From the cell containing the given text, extract its center point as [X, Y] coordinate. 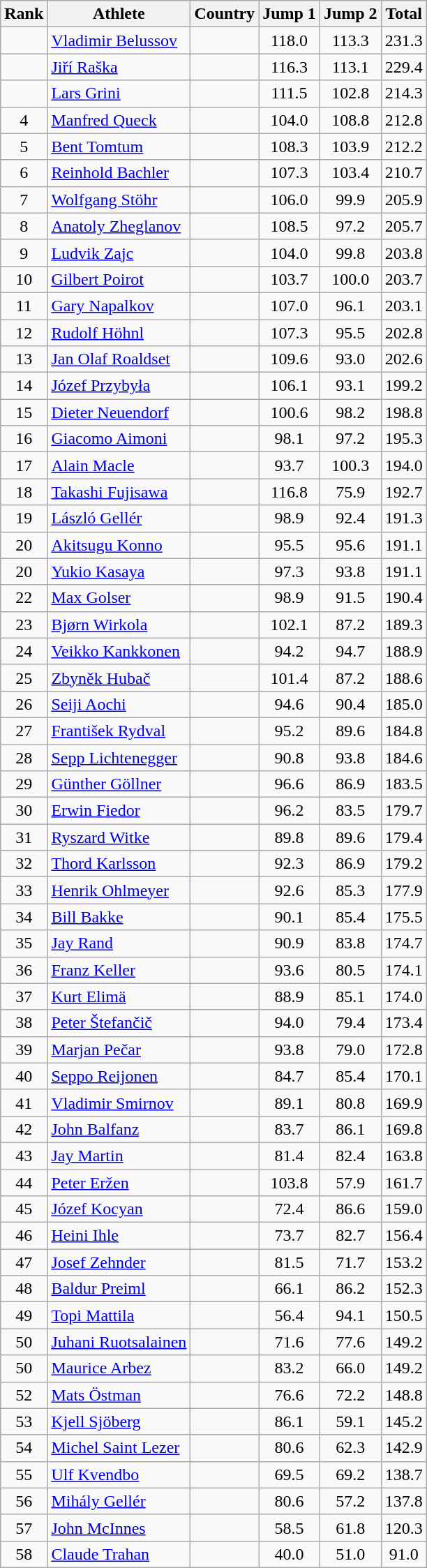
56.4 [290, 1315]
188.6 [403, 678]
Henrik Ohlmeyer [119, 890]
Mats Östman [119, 1395]
22 [24, 598]
Ulf Kvendbo [119, 1474]
194.0 [403, 465]
91.0 [403, 1554]
Baldur Preiml [119, 1289]
88.9 [290, 996]
89.8 [290, 837]
177.9 [403, 890]
László Gellér [119, 518]
Józef Kocyan [119, 1209]
152.3 [403, 1289]
40.0 [290, 1554]
173.4 [403, 1023]
25 [24, 678]
30 [24, 811]
76.6 [290, 1395]
96.6 [290, 784]
Bent Tomtum [119, 147]
Seiji Aochi [119, 704]
Sepp Lichtenegger [119, 757]
Giacomo Aimoni [119, 439]
Jay Martin [119, 1156]
54 [24, 1448]
John Balfanz [119, 1129]
98.2 [350, 412]
Peter Eržen [119, 1183]
94.2 [290, 651]
Wolfgang Stöhr [119, 200]
Max Golser [119, 598]
69.2 [350, 1474]
Bjørn Wirkola [119, 625]
Takashi Fujisawa [119, 492]
57.9 [350, 1183]
66.0 [350, 1368]
103.8 [290, 1183]
Country [225, 14]
229.4 [403, 67]
106.0 [290, 200]
116.3 [290, 67]
17 [24, 465]
184.8 [403, 731]
58.5 [290, 1528]
94.7 [350, 651]
72.4 [290, 1209]
Kurt Elimä [119, 996]
38 [24, 1023]
150.5 [403, 1315]
93.6 [290, 970]
97.3 [290, 572]
Jan Olaf Roaldset [119, 359]
44 [24, 1183]
72.2 [350, 1395]
138.7 [403, 1474]
Franz Keller [119, 970]
Total [403, 14]
Thord Karlsson [119, 864]
109.6 [290, 359]
86.6 [350, 1209]
8 [24, 226]
179.2 [403, 864]
199.2 [403, 386]
24 [24, 651]
179.4 [403, 837]
66.1 [290, 1289]
93.1 [350, 386]
61.8 [350, 1528]
113.1 [350, 67]
Günther Göllner [119, 784]
118.0 [290, 40]
45 [24, 1209]
Jay Rand [119, 943]
202.8 [403, 333]
Topi Mattila [119, 1315]
53 [24, 1421]
Claude Trahan [119, 1554]
159.0 [403, 1209]
92.6 [290, 890]
80.8 [350, 1103]
83.5 [350, 811]
19 [24, 518]
120.3 [403, 1528]
Maurice Arbez [119, 1368]
169.8 [403, 1129]
26 [24, 704]
Heini Ihle [119, 1236]
37 [24, 996]
Alain Macle [119, 465]
174.0 [403, 996]
91.5 [350, 598]
7 [24, 200]
27 [24, 731]
96.2 [290, 811]
90.9 [290, 943]
18 [24, 492]
92.4 [350, 518]
184.6 [403, 757]
85.1 [350, 996]
5 [24, 147]
107.0 [290, 306]
86.2 [350, 1289]
František Rydval [119, 731]
103.4 [350, 173]
94.6 [290, 704]
Seppo Reijonen [119, 1076]
52 [24, 1395]
11 [24, 306]
231.3 [403, 40]
83.2 [290, 1368]
35 [24, 943]
Vladimir Smirnov [119, 1103]
191.3 [403, 518]
92.3 [290, 864]
Peter Štefančič [119, 1023]
156.4 [403, 1236]
198.8 [403, 412]
41 [24, 1103]
39 [24, 1050]
96.1 [350, 306]
Juhani Ruotsalainen [119, 1342]
85.3 [350, 890]
89.1 [290, 1103]
6 [24, 173]
57.2 [350, 1501]
90.1 [290, 917]
Józef Przybyła [119, 386]
82.4 [350, 1156]
77.6 [350, 1342]
46 [24, 1236]
23 [24, 625]
51.0 [350, 1554]
205.9 [403, 200]
49 [24, 1315]
29 [24, 784]
84.7 [290, 1076]
56 [24, 1501]
62.3 [350, 1448]
153.2 [403, 1262]
103.7 [290, 279]
203.8 [403, 253]
Gilbert Poirot [119, 279]
79.0 [350, 1050]
Rank [24, 14]
192.7 [403, 492]
100.0 [350, 279]
Bill Bakke [119, 917]
185.0 [403, 704]
113.3 [350, 40]
58 [24, 1554]
Josef Zehnder [119, 1262]
69.5 [290, 1474]
111.5 [290, 94]
Michel Saint Lezer [119, 1448]
John McInnes [119, 1528]
188.9 [403, 651]
55 [24, 1474]
13 [24, 359]
212.8 [403, 120]
Marjan Pečar [119, 1050]
75.9 [350, 492]
40 [24, 1076]
79.4 [350, 1023]
82.7 [350, 1236]
Mihály Gellér [119, 1501]
57 [24, 1528]
203.1 [403, 306]
195.3 [403, 439]
148.8 [403, 1395]
Yukio Kasaya [119, 572]
Ludvik Zajc [119, 253]
189.3 [403, 625]
31 [24, 837]
Jump 2 [350, 14]
108.5 [290, 226]
81.5 [290, 1262]
163.8 [403, 1156]
34 [24, 917]
94.0 [290, 1023]
90.4 [350, 704]
174.7 [403, 943]
Athlete [119, 14]
190.4 [403, 598]
Ryszard Witke [119, 837]
42 [24, 1129]
Zbyněk Hubač [119, 678]
Gary Napalkov [119, 306]
15 [24, 412]
100.3 [350, 465]
59.1 [350, 1421]
9 [24, 253]
106.1 [290, 386]
71.6 [290, 1342]
102.8 [350, 94]
116.8 [290, 492]
179.7 [403, 811]
202.6 [403, 359]
Manfred Queck [119, 120]
102.1 [290, 625]
170.1 [403, 1076]
80.5 [350, 970]
175.5 [403, 917]
169.9 [403, 1103]
83.7 [290, 1129]
100.6 [290, 412]
Rudolf Höhnl [119, 333]
Veikko Kankkonen [119, 651]
174.1 [403, 970]
95.2 [290, 731]
10 [24, 279]
145.2 [403, 1421]
71.7 [350, 1262]
4 [24, 120]
33 [24, 890]
Vladimir Belussov [119, 40]
28 [24, 757]
Akitsugu Konno [119, 545]
81.4 [290, 1156]
94.1 [350, 1315]
Erwin Fiedor [119, 811]
108.3 [290, 147]
99.8 [350, 253]
212.2 [403, 147]
103.9 [350, 147]
183.5 [403, 784]
43 [24, 1156]
205.7 [403, 226]
Reinhold Bachler [119, 173]
47 [24, 1262]
172.8 [403, 1050]
48 [24, 1289]
93.0 [350, 359]
161.7 [403, 1183]
203.7 [403, 279]
142.9 [403, 1448]
36 [24, 970]
14 [24, 386]
137.8 [403, 1501]
108.8 [350, 120]
12 [24, 333]
214.3 [403, 94]
99.9 [350, 200]
Jump 1 [290, 14]
95.6 [350, 545]
93.7 [290, 465]
90.8 [290, 757]
32 [24, 864]
Jiří Raška [119, 67]
101.4 [290, 678]
73.7 [290, 1236]
Lars Grini [119, 94]
83.8 [350, 943]
Anatoly Zheglanov [119, 226]
16 [24, 439]
Dieter Neuendorf [119, 412]
Kjell Sjöberg [119, 1421]
98.1 [290, 439]
210.7 [403, 173]
